Return (X, Y) of the center of cell containing provided text 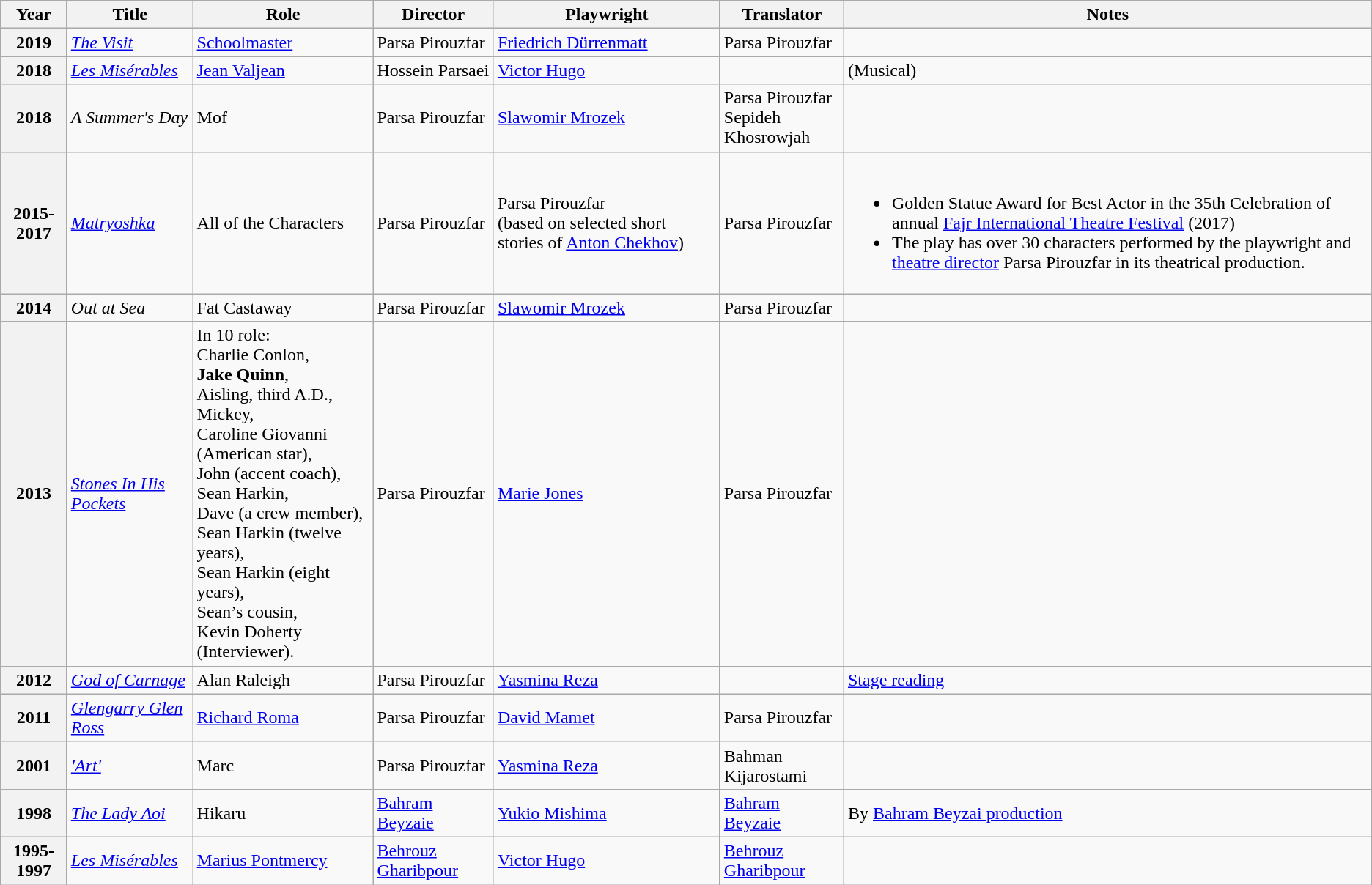
Yukio Mishima (607, 813)
Hikaru (283, 813)
Marie Jones (607, 494)
Translator (781, 15)
Playwright (607, 15)
David Mamet (607, 718)
Matryoshka (130, 223)
Friedrich Dürrenmatt (607, 42)
Title (130, 15)
2012 (34, 680)
Parsa Pirouzfar(based on selected short stories of Anton Chekhov) (607, 223)
Parsa PirouzfarSepideh Khosrowjah (781, 118)
2015-2017 (34, 223)
By Bahram Beyzai production (1107, 813)
Role (283, 15)
Schoolmaster (283, 42)
Fat Castaway (283, 308)
1995-1997 (34, 860)
Stage reading (1107, 680)
God of Carnage (130, 680)
'Art' (130, 765)
(Musical) (1107, 70)
Alan Raleigh (283, 680)
Marc (283, 765)
The Visit (130, 42)
2014 (34, 308)
The Lady Aoi (130, 813)
Hossein Parsaei (433, 70)
Marius Pontmercy (283, 860)
Mof (283, 118)
‌Bahman Kijarostami (781, 765)
Richard Roma (283, 718)
Director (433, 15)
A Summer's Day (130, 118)
Glengarry Glen Ross (130, 718)
1998 (34, 813)
Year (34, 15)
Notes (1107, 15)
Jean Valjean (283, 70)
All of the Characters (283, 223)
Out at Sea (130, 308)
2011 (34, 718)
2013 (34, 494)
2001 (34, 765)
Stones In His Pockets (130, 494)
2019 (34, 42)
